Return (x, y) of the center of cell containing provided text 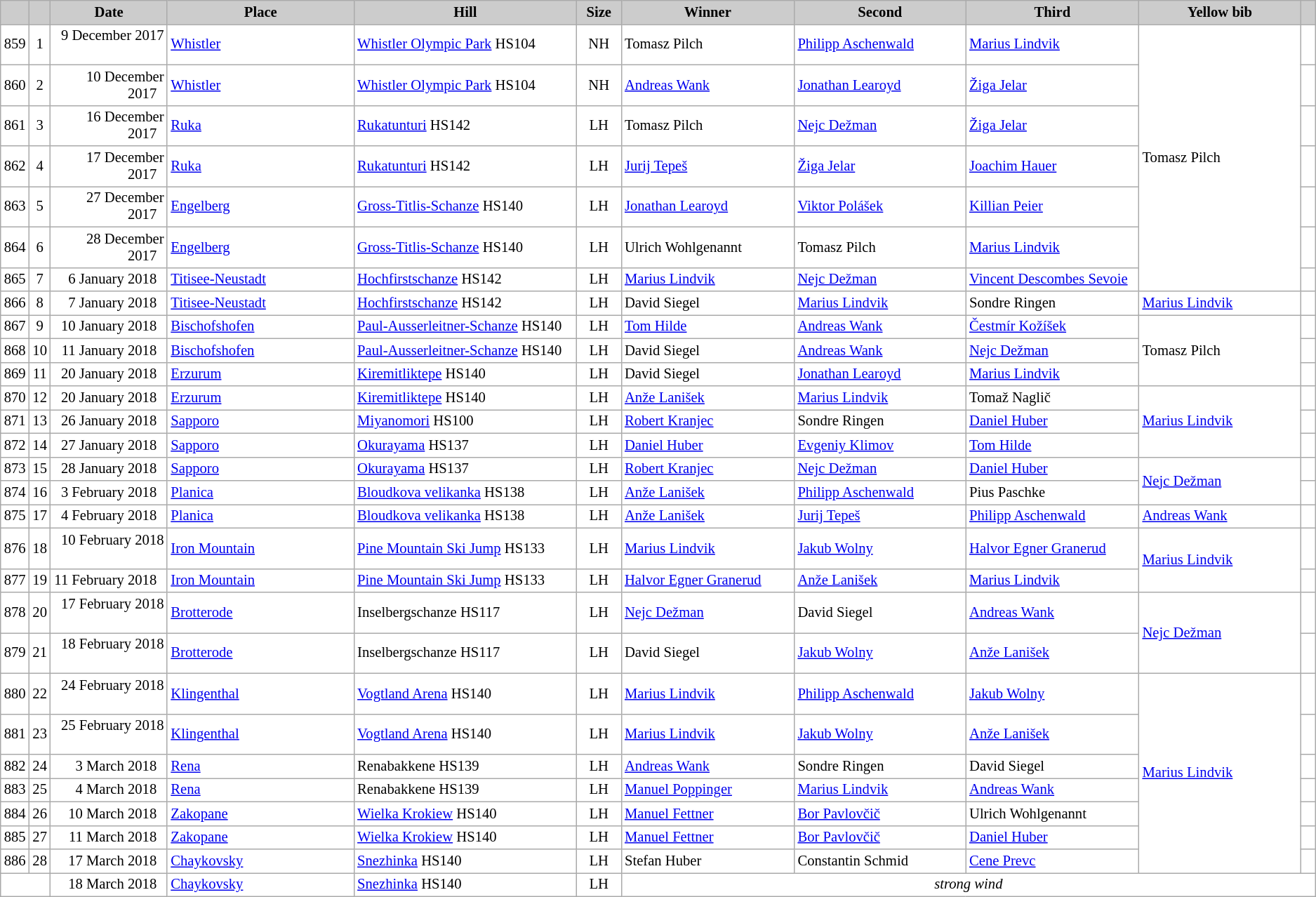
16 (39, 492)
Second (880, 12)
strong wind (969, 884)
872 (15, 445)
881 (15, 734)
864 (15, 247)
884 (15, 813)
2 (39, 85)
7 January 2018 (109, 303)
9 (39, 326)
12 (39, 398)
11 (39, 374)
Viktor Polášek (880, 206)
27 (39, 837)
Pius Paschke (1052, 492)
883 (15, 790)
18 March 2018 (109, 884)
28 January 2018 (109, 469)
19 (39, 580)
11 January 2018 (109, 350)
1 (39, 44)
868 (15, 350)
16 December 2017 (109, 126)
23 (39, 734)
879 (15, 653)
869 (15, 374)
18 (39, 548)
9 December 2017 (109, 44)
6 (39, 247)
862 (15, 166)
885 (15, 837)
17 December 2017 (109, 166)
Cene Prevc (1052, 861)
20 (39, 613)
Manuel Poppinger (707, 790)
3 February 2018 (109, 492)
26 January 2018 (109, 421)
5 (39, 206)
24 (39, 766)
878 (15, 613)
Constantin Schmid (880, 861)
22 (39, 693)
Hill (465, 12)
3 (39, 126)
874 (15, 492)
Čestmír Kožíšek (1052, 326)
865 (15, 279)
8 (39, 303)
Stefan Huber (707, 861)
873 (15, 469)
10 December 2017 (109, 85)
861 (15, 126)
870 (15, 398)
866 (15, 303)
3 March 2018 (109, 766)
4 February 2018 (109, 516)
Size (599, 12)
27 January 2018 (109, 445)
25 (39, 790)
14 (39, 445)
26 (39, 813)
21 (39, 653)
Joachim Hauer (1052, 166)
17 February 2018 (109, 613)
4 (39, 166)
10 March 2018 (109, 813)
7 (39, 279)
Winner (707, 12)
4 March 2018 (109, 790)
880 (15, 693)
10 (39, 350)
6 January 2018 (109, 279)
Place (260, 12)
Third (1052, 12)
863 (15, 206)
877 (15, 580)
Vincent Descombes Sevoie (1052, 279)
10 January 2018 (109, 326)
860 (15, 85)
17 (39, 516)
867 (15, 326)
27 December 2017 (109, 206)
Tomaž Naglič (1052, 398)
10 February 2018 (109, 548)
13 (39, 421)
11 March 2018 (109, 837)
Miyanomori HS100 (465, 421)
11 February 2018 (109, 580)
875 (15, 516)
17 March 2018 (109, 861)
871 (15, 421)
18 February 2018 (109, 653)
28 (39, 861)
28 December 2017 (109, 247)
882 (15, 766)
Killian Peier (1052, 206)
859 (15, 44)
Evgeniy Klimov (880, 445)
Date (109, 12)
25 February 2018 (109, 734)
15 (39, 469)
Yellow bib (1220, 12)
886 (15, 861)
876 (15, 548)
24 February 2018 (109, 693)
